Determine the (x, y) coordinate at the center of the cell enclosing the given text.  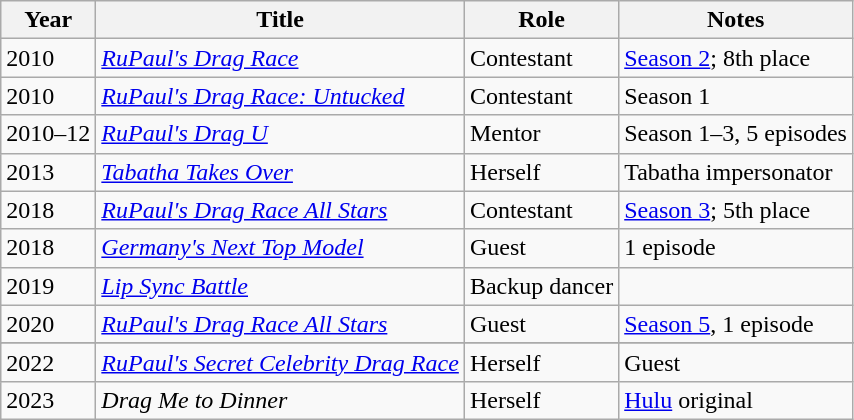
1 episode (736, 248)
2019 (48, 286)
2010–12 (48, 134)
Germany's Next Top Model (280, 248)
RuPaul's Secret Celebrity Drag Race (280, 362)
Season 1 (736, 96)
2013 (48, 172)
RuPaul's Drag Race: Untucked (280, 96)
Season 1–3, 5 episodes (736, 134)
Season 2; 8th place (736, 58)
Role (541, 20)
Backup dancer (541, 286)
Season 5, 1 episode (736, 324)
RuPaul's Drag U (280, 134)
RuPaul's Drag Race (280, 58)
Drag Me to Dinner (280, 400)
Year (48, 20)
Notes (736, 20)
2020 (48, 324)
2023 (48, 400)
Mentor (541, 134)
Title (280, 20)
Tabatha Takes Over (280, 172)
2022 (48, 362)
Tabatha impersonator (736, 172)
Season 3; 5th place (736, 210)
Lip Sync Battle (280, 286)
Hulu original (736, 400)
